Detect which cell encompasses the target text, then output its [x, y] center coordinate. 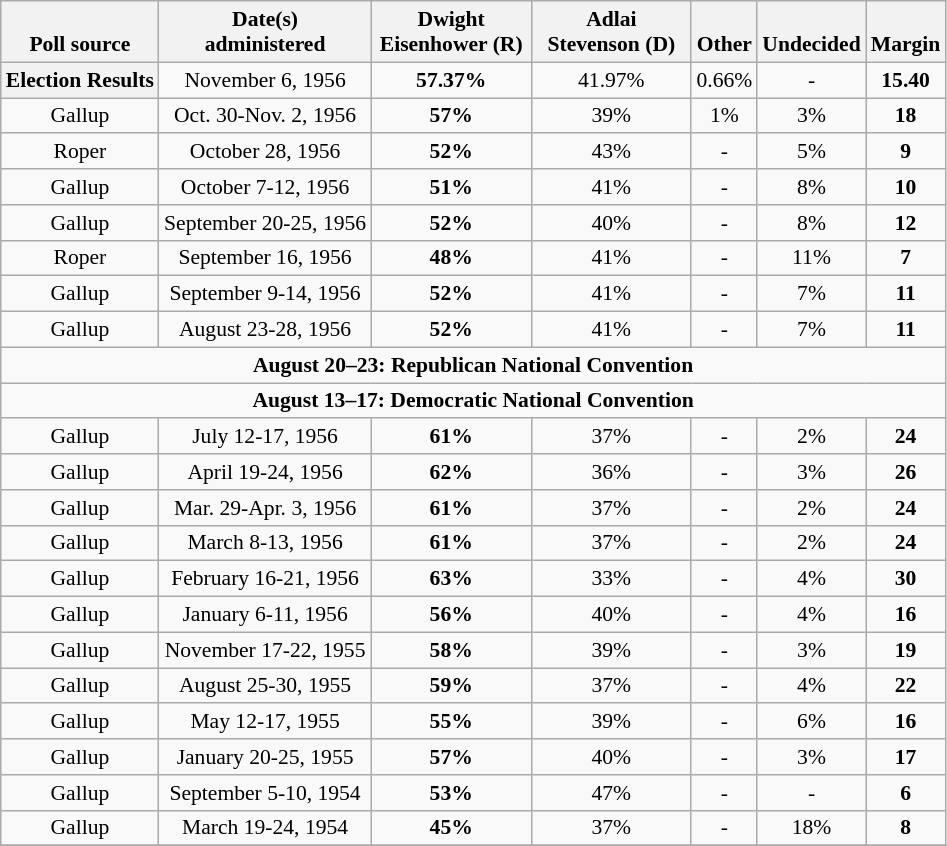
41.97% [611, 80]
May 12-17, 1955 [265, 722]
22 [906, 686]
September 20-25, 1956 [265, 223]
48% [451, 258]
58% [451, 650]
18 [906, 116]
November 17-22, 1955 [265, 650]
9 [906, 152]
6 [906, 793]
45% [451, 828]
August 13–17: Democratic National Convention [474, 401]
AdlaiStevenson (D) [611, 32]
September 16, 1956 [265, 258]
November 6, 1956 [265, 80]
September 5-10, 1954 [265, 793]
October 7-12, 1956 [265, 187]
Poll source [80, 32]
1% [724, 116]
15.40 [906, 80]
18% [811, 828]
Election Results [80, 80]
12 [906, 223]
Mar. 29-Apr. 3, 1956 [265, 508]
43% [611, 152]
17 [906, 757]
March 19-24, 1954 [265, 828]
January 6-11, 1956 [265, 615]
62% [451, 472]
August 20–23: Republican National Convention [474, 365]
July 12-17, 1956 [265, 437]
Oct. 30-Nov. 2, 1956 [265, 116]
February 16-21, 1956 [265, 579]
September 9-14, 1956 [265, 294]
0.66% [724, 80]
January 20-25, 1955 [265, 757]
47% [611, 793]
11% [811, 258]
7 [906, 258]
55% [451, 722]
6% [811, 722]
October 28, 1956 [265, 152]
26 [906, 472]
51% [451, 187]
10 [906, 187]
8 [906, 828]
59% [451, 686]
56% [451, 615]
March 8-13, 1956 [265, 543]
30 [906, 579]
April 19-24, 1956 [265, 472]
Other [724, 32]
19 [906, 650]
36% [611, 472]
Date(s)administered [265, 32]
53% [451, 793]
33% [611, 579]
August 25-30, 1955 [265, 686]
5% [811, 152]
Margin [906, 32]
57.37% [451, 80]
Undecided [811, 32]
DwightEisenhower (R) [451, 32]
63% [451, 579]
August 23-28, 1956 [265, 330]
